Capture the cell that displays the provided text and extract its (x, y) central coordinate. 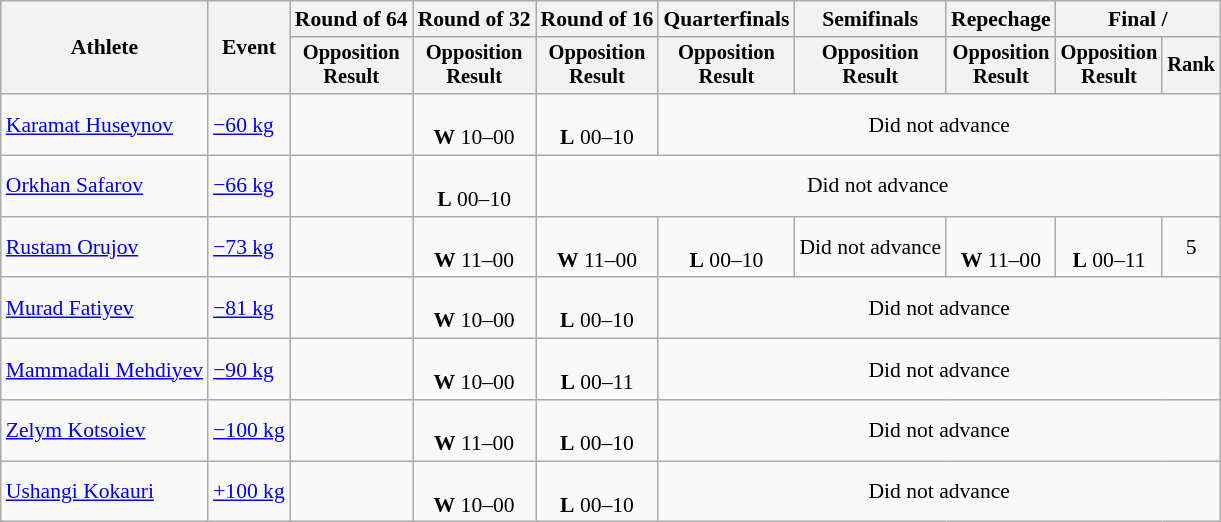
Rank (1191, 66)
Mammadali Mehdiyev (104, 370)
Rustam Orujov (104, 248)
Ushangi Kokauri (104, 492)
Round of 64 (352, 19)
Round of 16 (598, 19)
−81 kg (249, 308)
Event (249, 48)
Orkhan Safarov (104, 186)
5 (1191, 248)
Zelym Kotsoiev (104, 430)
Semifinals (870, 19)
Repechage (1001, 19)
−60 kg (249, 124)
Karamat Huseynov (104, 124)
−90 kg (249, 370)
Quarterfinals (726, 19)
Athlete (104, 48)
−73 kg (249, 248)
−66 kg (249, 186)
Murad Fatiyev (104, 308)
−100 kg (249, 430)
+100 kg (249, 492)
Final / (1138, 19)
Round of 32 (474, 19)
